Determine the [X, Y] coordinate at the center of the cell enclosing the given text.  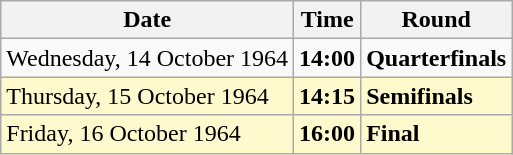
Quarterfinals [436, 58]
14:00 [328, 58]
Friday, 16 October 1964 [148, 134]
Date [148, 20]
Thursday, 15 October 1964 [148, 96]
Time [328, 20]
Wednesday, 14 October 1964 [148, 58]
14:15 [328, 96]
16:00 [328, 134]
Final [436, 134]
Round [436, 20]
Semifinals [436, 96]
